Scan for the cell matching the given text and deliver its [X, Y] coordinate at center. 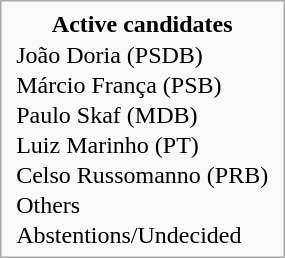
Abstentions/Undecided [142, 236]
Celso Russomanno (PRB) [142, 176]
João Doria (PSDB) [142, 56]
Others [142, 206]
Márcio França (PSB) [142, 86]
Active candidates [142, 24]
Paulo Skaf (MDB) [142, 116]
Luiz Marinho (PT) [142, 146]
